Find where the given text appears and provide that cell's center as (x, y) coordinate. 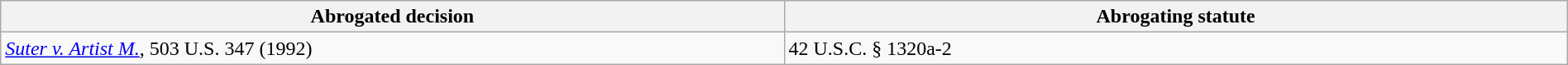
Suter v. Artist M., 503 U.S. 347 (1992) (392, 48)
Abrogating statute (1176, 17)
42 U.S.C. § 1320a-2 (1176, 48)
Abrogated decision (392, 17)
